Extract the [x, y] coordinate from the center of the cell holding the provided text.  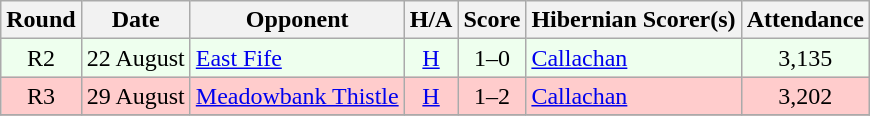
1–2 [492, 96]
Score [492, 20]
3,135 [805, 58]
Opponent [297, 20]
22 August [136, 58]
3,202 [805, 96]
Date [136, 20]
Round [41, 20]
East Fife [297, 58]
1–0 [492, 58]
Attendance [805, 20]
R3 [41, 96]
29 August [136, 96]
H/A [431, 20]
Meadowbank Thistle [297, 96]
R2 [41, 58]
Hibernian Scorer(s) [634, 20]
